Identify which cell holds the provided text, then report its [X, Y] central coordinate. 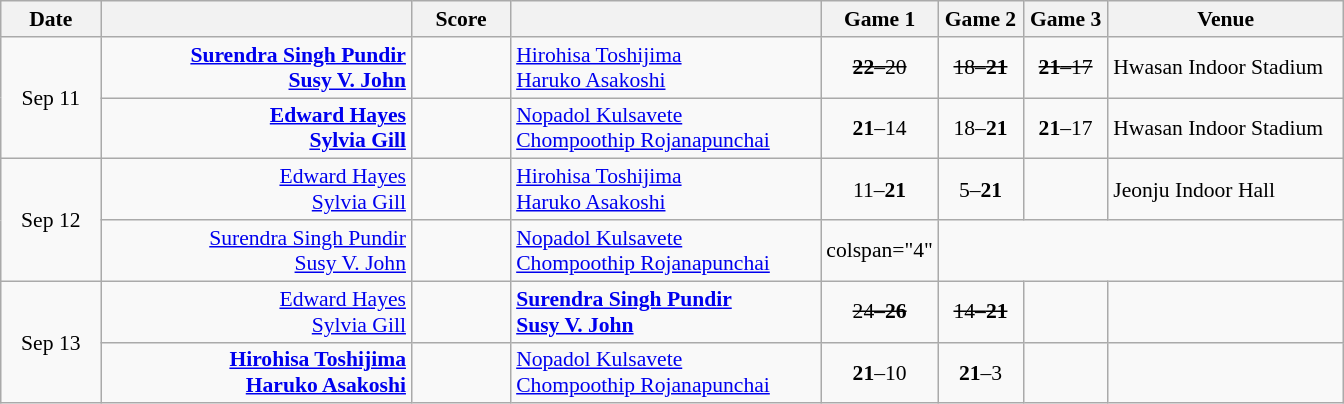
Game 1 [880, 19]
21–14 [880, 128]
24–26 [880, 312]
Sep 13 [51, 342]
11–21 [880, 190]
Date [51, 19]
Game 3 [1066, 19]
Sep 11 [51, 98]
Venue [1226, 19]
5–21 [980, 190]
21–3 [980, 372]
14–21 [980, 312]
Score [461, 19]
Sep 12 [51, 220]
Jeonju Indoor Hall [1226, 190]
colspan="4" [880, 250]
22–20 [880, 68]
21–10 [880, 372]
Game 2 [980, 19]
